Find where the given text appears and provide that cell's center as (X, Y) coordinate. 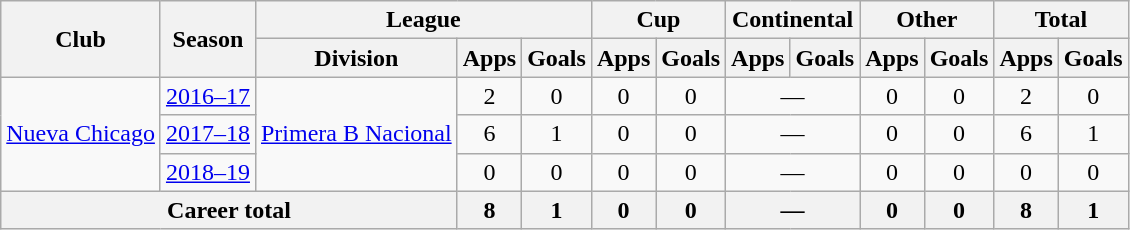
2017–18 (208, 134)
Other (927, 20)
Division (356, 58)
Total (1061, 20)
Primera B Nacional (356, 134)
2016–17 (208, 96)
Nueva Chicago (81, 134)
Club (81, 39)
Continental (793, 20)
2018–19 (208, 172)
League (423, 20)
Season (208, 39)
Cup (658, 20)
Career total (229, 210)
